Extract the [x, y] coordinate from the center of the cell holding the provided text.  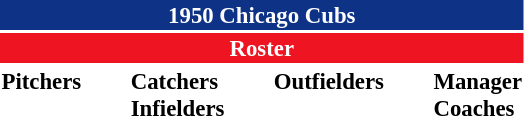
Roster [262, 48]
1950 Chicago Cubs [262, 15]
